Detect which cell encompasses the target text, then output its [x, y] center coordinate. 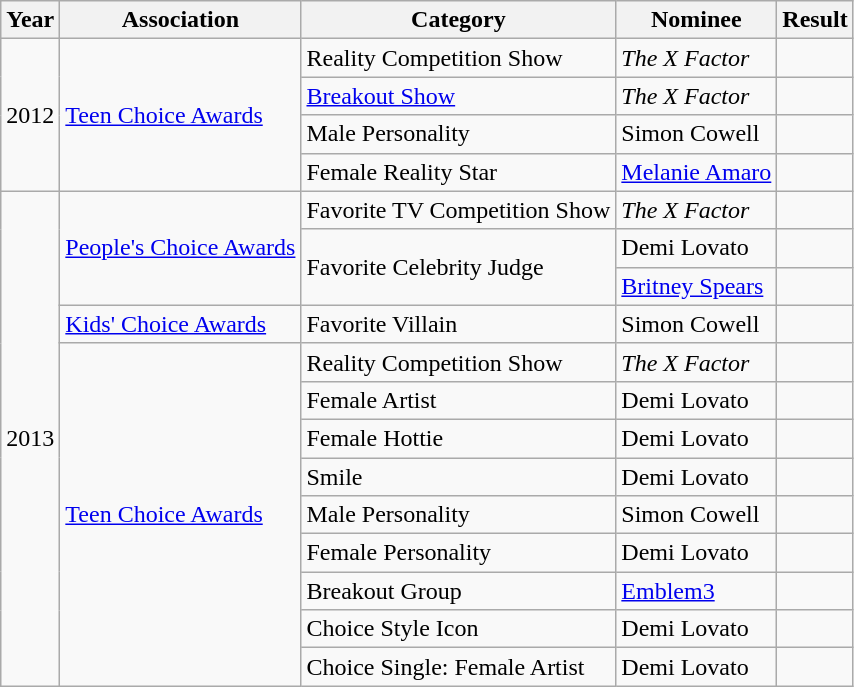
Favorite Celebrity Judge [458, 267]
2012 [30, 115]
Melanie Amaro [696, 172]
Category [458, 20]
Favorite TV Competition Show [458, 210]
Nominee [696, 20]
Female Personality [458, 553]
Choice Single: Female Artist [458, 667]
Choice Style Icon [458, 629]
Female Hottie [458, 438]
Kids' Choice Awards [180, 324]
Result [815, 20]
Favorite Villain [458, 324]
Female Artist [458, 400]
Association [180, 20]
People's Choice Awards [180, 248]
Smile [458, 477]
2013 [30, 438]
Britney Spears [696, 286]
Breakout Show [458, 96]
Breakout Group [458, 591]
Emblem3 [696, 591]
Year [30, 20]
Female Reality Star [458, 172]
